Pinpoint the cell where the given text exists, returning its [X, Y] midpoint coordinate. 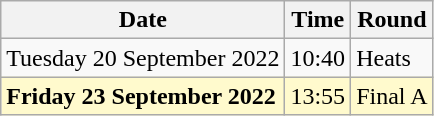
Round [392, 20]
Final A [392, 96]
Friday 23 September 2022 [143, 96]
Heats [392, 58]
Tuesday 20 September 2022 [143, 58]
10:40 [318, 58]
13:55 [318, 96]
Date [143, 20]
Time [318, 20]
